From the cell containing the given text, extract its center point as (x, y) coordinate. 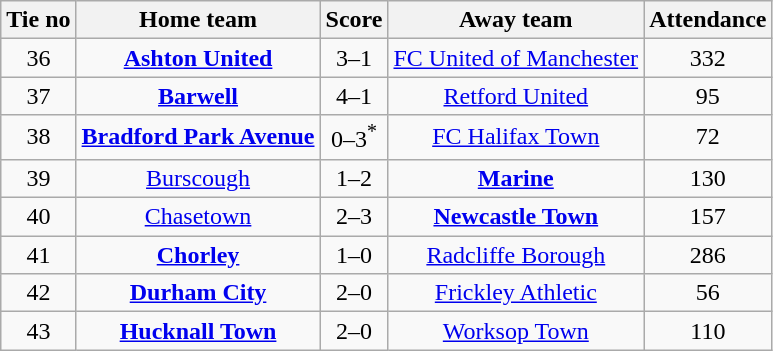
4–1 (354, 96)
286 (708, 255)
42 (38, 293)
110 (708, 331)
Chorley (198, 255)
130 (708, 178)
FC United of Manchester (516, 58)
1–0 (354, 255)
40 (38, 217)
Bradford Park Avenue (198, 138)
Newcastle Town (516, 217)
37 (38, 96)
Ashton United (198, 58)
1–2 (354, 178)
Frickley Athletic (516, 293)
Burscough (198, 178)
56 (708, 293)
0–3* (354, 138)
Worksop Town (516, 331)
Attendance (708, 20)
3–1 (354, 58)
72 (708, 138)
39 (38, 178)
Durham City (198, 293)
Chasetown (198, 217)
Home team (198, 20)
Marine (516, 178)
36 (38, 58)
FC Halifax Town (516, 138)
Barwell (198, 96)
Hucknall Town (198, 331)
157 (708, 217)
Retford United (516, 96)
Score (354, 20)
43 (38, 331)
95 (708, 96)
41 (38, 255)
Away team (516, 20)
38 (38, 138)
332 (708, 58)
2–3 (354, 217)
Radcliffe Borough (516, 255)
Tie no (38, 20)
